Scan for the cell matching the given text and deliver its (x, y) coordinate at center. 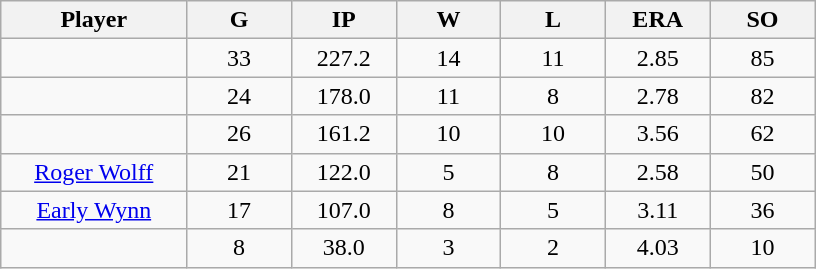
IP (344, 20)
2.85 (658, 58)
3 (448, 248)
38.0 (344, 248)
122.0 (344, 172)
85 (762, 58)
3.11 (658, 210)
Roger Wolff (94, 172)
178.0 (344, 96)
36 (762, 210)
3.56 (658, 134)
2.58 (658, 172)
4.03 (658, 248)
2 (554, 248)
Player (94, 20)
Early Wynn (94, 210)
G (240, 20)
14 (448, 58)
33 (240, 58)
ERA (658, 20)
62 (762, 134)
24 (240, 96)
17 (240, 210)
2.78 (658, 96)
227.2 (344, 58)
SO (762, 20)
107.0 (344, 210)
21 (240, 172)
82 (762, 96)
161.2 (344, 134)
50 (762, 172)
L (554, 20)
26 (240, 134)
W (448, 20)
